Pinpoint the cell where the given text exists, returning its (X, Y) midpoint coordinate. 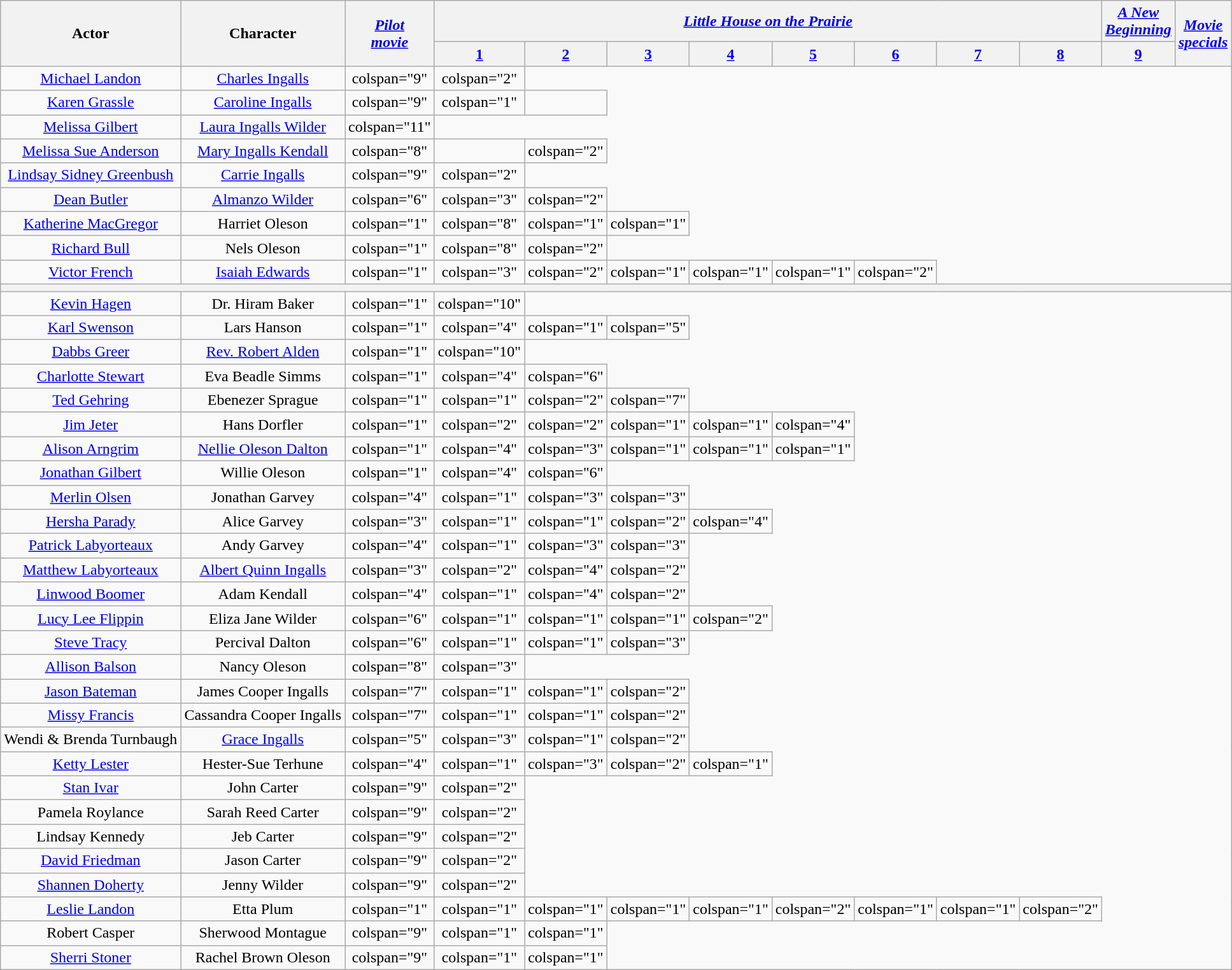
Missy Francis (90, 715)
Victor French (90, 272)
Etta Plum (263, 909)
Karen Grassle (90, 102)
Carrie Ingalls (263, 175)
Sherwood Montague (263, 933)
8 (1061, 54)
Rev. Robert Alden (263, 352)
Lindsay Kennedy (90, 836)
2 (566, 54)
Hester-Sue Terhune (263, 764)
Isaiah Edwards (263, 272)
Dean Butler (90, 199)
4 (731, 54)
Nels Oleson (263, 248)
Charles Ingalls (263, 78)
Robert Casper (90, 933)
Jenny Wilder (263, 885)
Almanzo Wilder (263, 199)
Leslie Landon (90, 909)
Jonathan Garvey (263, 497)
Stan Ivar (90, 788)
Eliza Jane Wilder (263, 618)
Laura Ingalls Wilder (263, 127)
Pilotmovie (390, 33)
Sarah Reed Carter (263, 812)
David Friedman (90, 861)
Dr. Hiram Baker (263, 304)
Patrick Labyorteaux (90, 545)
Hersha Parady (90, 521)
Sherri Stoner (90, 957)
Ebenezer Sprague (263, 400)
James Cooper Ingalls (263, 691)
7 (978, 54)
colspan="11" (390, 127)
Melissa Gilbert (90, 127)
Mary Ingalls Kendall (263, 151)
Adam Kendall (263, 594)
6 (896, 54)
Pamela Roylance (90, 812)
Grace Ingalls (263, 740)
Jason Bateman (90, 691)
Rachel Brown Oleson (263, 957)
Steve Tracy (90, 642)
Actor (90, 33)
Nellie Oleson Dalton (263, 449)
Jeb Carter (263, 836)
Little House on the Prairie (768, 22)
Katherine MacGregor (90, 223)
Albert Quinn Ingalls (263, 570)
Michael Landon (90, 78)
Allison Balson (90, 666)
Lars Hanson (263, 328)
Lucy Lee Flippin (90, 618)
Caroline Ingalls (263, 102)
Jonathan Gilbert (90, 473)
1 (479, 54)
Wendi & Brenda Turnbaugh (90, 740)
Karl Swenson (90, 328)
Kevin Hagen (90, 304)
3 (648, 54)
Percival Dalton (263, 642)
Richard Bull (90, 248)
Linwood Boomer (90, 594)
Melissa Sue Anderson (90, 151)
Matthew Labyorteaux (90, 570)
Harriet Oleson (263, 223)
Character (263, 33)
Moviespecials (1203, 33)
Dabbs Greer (90, 352)
John Carter (263, 788)
9 (1138, 54)
Charlotte Stewart (90, 376)
A NewBeginning (1138, 22)
Jason Carter (263, 861)
Nancy Oleson (263, 666)
Merlin Olsen (90, 497)
Alison Arngrim (90, 449)
Andy Garvey (263, 545)
Shannen Doherty (90, 885)
Ted Gehring (90, 400)
Ketty Lester (90, 764)
Cassandra Cooper Ingalls (263, 715)
5 (813, 54)
Willie Oleson (263, 473)
Eva Beadle Simms (263, 376)
Alice Garvey (263, 521)
Lindsay Sidney Greenbush (90, 175)
Hans Dorfler (263, 425)
Jim Jeter (90, 425)
